For the text-containing cell, return its midpoint in (x, y) coordinate format. 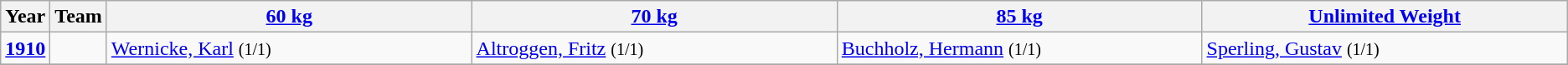
Wernicke, Karl (1/1) (289, 48)
60 kg (289, 17)
Unlimited Weight (1385, 17)
Sperling, Gustav (1/1) (1385, 48)
Buchholz, Hermann (1/1) (1019, 48)
70 kg (654, 17)
Year (25, 17)
Team (79, 17)
85 kg (1019, 17)
Altroggen, Fritz (1/1) (654, 48)
1910 (25, 48)
